Locate the cell with the specified text and output its (X, Y) center coordinate. 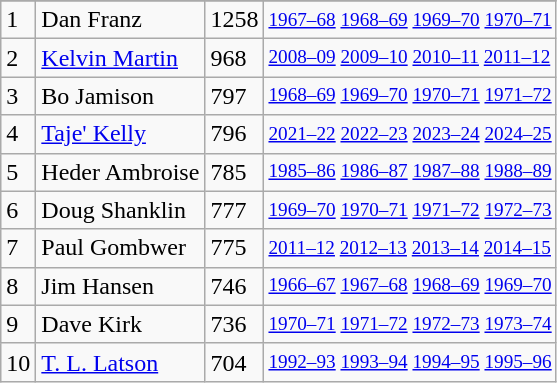
1992–93 1993–94 1994–95 1995–96 (410, 362)
Kelvin Martin (120, 58)
1985–86 1986–87 1987–88 1988–89 (410, 172)
T. L. Latson (120, 362)
Dave Kirk (120, 324)
1967–68 1968–69 1969–70 1970–71 (410, 20)
Bo Jamison (120, 96)
704 (234, 362)
Doug Shanklin (120, 210)
1966–67 1967–68 1968–69 1969–70 (410, 286)
968 (234, 58)
2021–22 2022–23 2023–24 2024–25 (410, 134)
Jim Hansen (120, 286)
4 (18, 134)
7 (18, 248)
1970–71 1971–72 1972–73 1973–74 (410, 324)
2011–12 2012–13 2013–14 2014–15 (410, 248)
6 (18, 210)
2008–09 2009–10 2010–11 2011–12 (410, 58)
8 (18, 286)
10 (18, 362)
Taje' Kelly (120, 134)
746 (234, 286)
1968–69 1969–70 1970–71 1971–72 (410, 96)
Paul Gombwer (120, 248)
3 (18, 96)
Heder Ambroise (120, 172)
1969–70 1970–71 1971–72 1972–73 (410, 210)
797 (234, 96)
736 (234, 324)
1 (18, 20)
2 (18, 58)
777 (234, 210)
1258 (234, 20)
796 (234, 134)
775 (234, 248)
5 (18, 172)
785 (234, 172)
9 (18, 324)
Dan Franz (120, 20)
